Capture the cell that displays the provided text and extract its (X, Y) central coordinate. 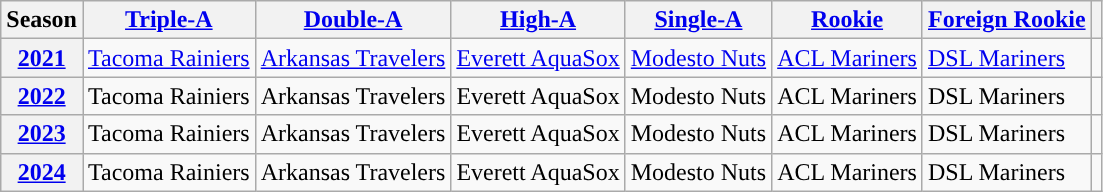
Foreign Rookie (1006, 20)
2023 (42, 134)
Triple-A (168, 20)
Rookie (848, 20)
Double-A (353, 20)
2024 (42, 172)
High-A (538, 20)
Single-A (698, 20)
Season (42, 20)
2022 (42, 96)
2021 (42, 58)
